For the text-containing cell, return its midpoint in [x, y] coordinate format. 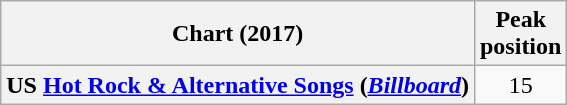
US Hot Rock & Alternative Songs (Billboard) [238, 85]
Peakposition [520, 34]
15 [520, 85]
Chart (2017) [238, 34]
